Find where the given text appears and provide that cell's center as [x, y] coordinate. 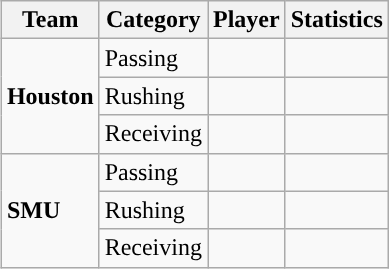
Team [50, 20]
Player [247, 20]
SMU [50, 210]
Houston [50, 96]
Category [153, 20]
Statistics [336, 20]
